Determine the [X, Y] coordinate at the center of the cell enclosing the given text.  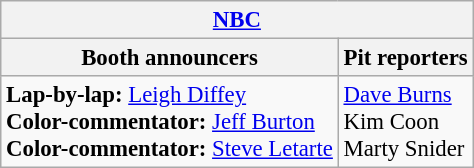
Lap-by-lap: Leigh DiffeyColor-commentator: Jeff BurtonColor-commentator: Steve Letarte [170, 122]
Booth announcers [170, 58]
Dave BurnsKim CoonMarty Snider [406, 122]
Pit reporters [406, 58]
NBC [237, 20]
